Find where the given text appears and provide that cell's center as (x, y) coordinate. 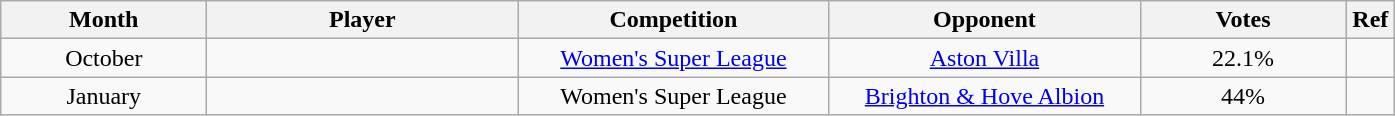
Month (104, 20)
22.1% (1243, 58)
Opponent (984, 20)
Player (362, 20)
January (104, 96)
Brighton & Hove Albion (984, 96)
Votes (1243, 20)
Ref (1370, 20)
October (104, 58)
Competition (674, 20)
44% (1243, 96)
Aston Villa (984, 58)
